Return the [x, y] coordinate for the center point of the cell that contains the specified text.  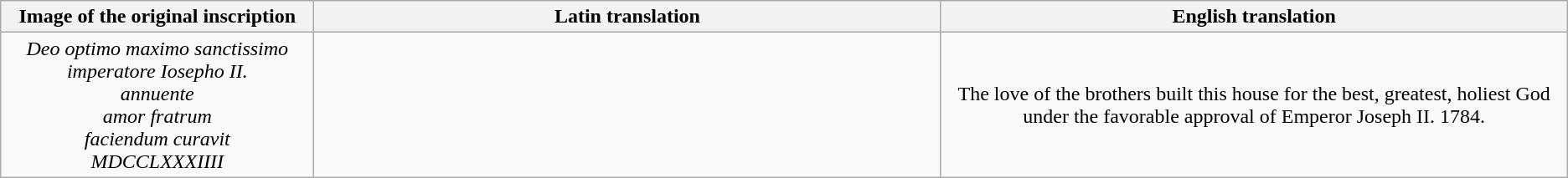
Image of the original inscription [157, 17]
English translation [1254, 17]
Deo optimo maximo sanctissimoimperatore Iosepho II.annuenteamor fratrumfaciendum curavitMDCCLXXXIIII [157, 105]
Latin translation [627, 17]
The love of the brothers built this house for the best, greatest, holiest God under the favorable approval of Emperor Joseph II. 1784. [1254, 105]
